Output the [x, y] coordinate of the center of the cell containing the given text.  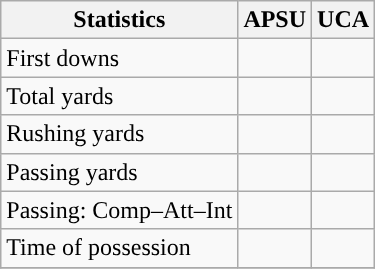
UCA [344, 20]
Passing yards [120, 172]
Total yards [120, 96]
Statistics [120, 20]
Time of possession [120, 248]
APSU [275, 20]
First downs [120, 58]
Passing: Comp–Att–Int [120, 210]
Rushing yards [120, 134]
